Return the (x, y) coordinate for the center point of the cell that contains the specified text.  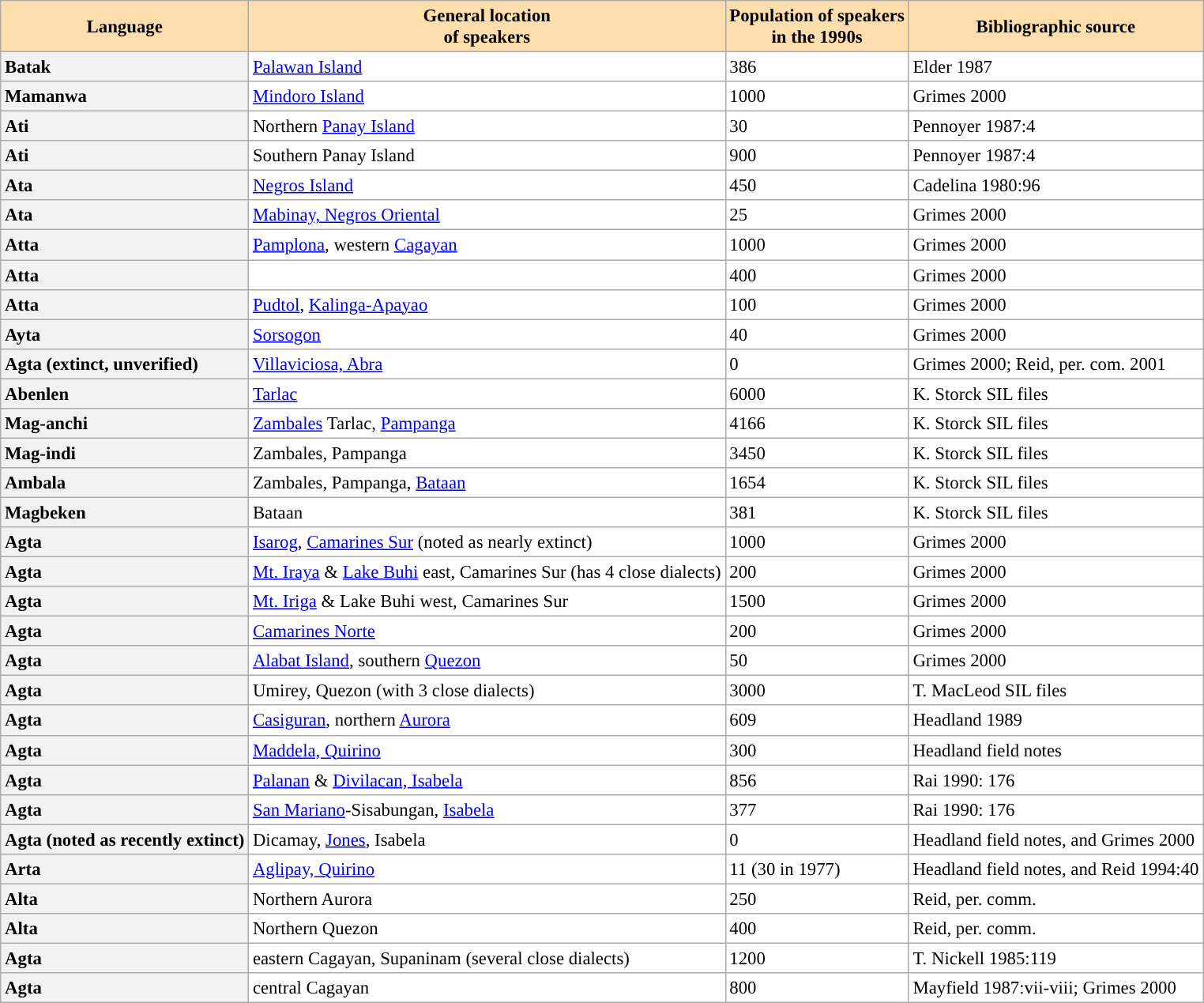
Mt. Iriga & Lake Buhi west, Camarines Sur (487, 601)
250 (817, 899)
Dicamay, Jones, Isabela (487, 839)
Agta (extinct, unverified) (125, 364)
Zambales, Pampanga, Bataan (487, 483)
Isarog, Camarines Sur (noted as nearly extinct) (487, 542)
Abenlen (125, 394)
25 (817, 216)
Zambales, Pampanga (487, 453)
381 (817, 512)
Language (125, 27)
Headland field notes, and Reid 1994:40 (1055, 869)
Negros Island (487, 186)
900 (817, 156)
Mabinay, Negros Oriental (487, 216)
30 (817, 126)
T. Nickell 1985:119 (1055, 958)
Population of speakersin the 1990s (817, 27)
Zambales Tarlac, Pampanga (487, 424)
Mamanwa (125, 96)
Umirey, Quezon (with 3 close dialects) (487, 691)
856 (817, 780)
Bataan (487, 512)
300 (817, 750)
50 (817, 661)
Cadelina 1980:96 (1055, 186)
386 (817, 67)
377 (817, 809)
eastern Cagayan, Supaninam (several close dialects) (487, 958)
Casiguran, northern Aurora (487, 721)
Arta (125, 869)
1200 (817, 958)
Magbeken (125, 512)
Mindoro Island (487, 96)
Southern Panay Island (487, 156)
Sorsogon (487, 334)
Mt. Iraya & Lake Buhi east, Camarines Sur (has 4 close dialects) (487, 572)
Agta (noted as recently extinct) (125, 839)
Elder 1987 (1055, 67)
General locationof speakers (487, 27)
11 (30 in 1977) (817, 869)
Maddela, Quirino (487, 750)
Palawan Island (487, 67)
Tarlac (487, 394)
Northern Panay Island (487, 126)
800 (817, 988)
Northern Aurora (487, 899)
Grimes 2000; Reid, per. com. 2001 (1055, 364)
Villaviciosa, Abra (487, 364)
Camarines Norte (487, 632)
3000 (817, 691)
Batak (125, 67)
1500 (817, 601)
San Mariano-Sisabungan, Isabela (487, 809)
Pudtol, Kalinga-Apayao (487, 304)
Ayta (125, 334)
40 (817, 334)
Alabat Island, southern Quezon (487, 661)
Northern Quezon (487, 929)
100 (817, 304)
Aglipay, Quirino (487, 869)
Mag-indi (125, 453)
Bibliographic source (1055, 27)
Ambala (125, 483)
4166 (817, 424)
609 (817, 721)
Headland field notes (1055, 750)
Mayfield 1987:vii-viii; Grimes 2000 (1055, 988)
3450 (817, 453)
Headland field notes, and Grimes 2000 (1055, 839)
1654 (817, 483)
T. MacLeod SIL files (1055, 691)
Palanan & Divilacan, Isabela (487, 780)
Pamplona, western Cagayan (487, 245)
450 (817, 186)
6000 (817, 394)
Mag-anchi (125, 424)
central Cagayan (487, 988)
Headland 1989 (1055, 721)
